For the text-containing cell, return its midpoint in (X, Y) coordinate format. 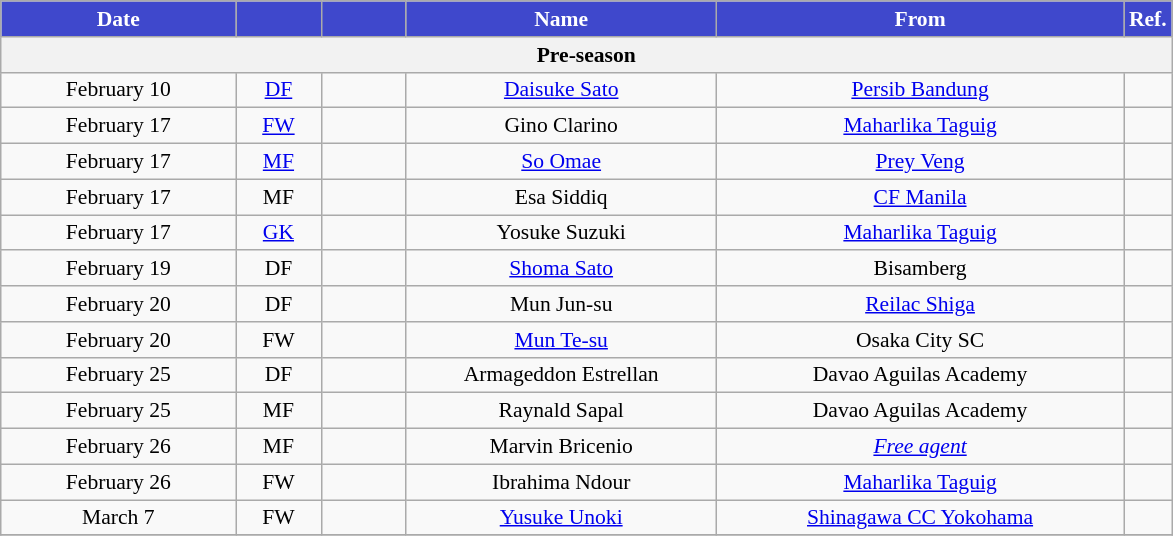
Pre-season (586, 55)
Shinagawa CC Yokohama (920, 518)
Date (118, 19)
Marvin Bricenio (561, 447)
GK (278, 233)
Gino Clarino (561, 126)
Prey Veng (920, 162)
Armageddon Estrellan (561, 375)
Bisamberg (920, 269)
From (920, 19)
Esa Siddiq (561, 197)
Persib Bandung (920, 90)
Mun Jun-su (561, 304)
Osaka City SC (920, 340)
Yusuke Unoki (561, 518)
Mun Te-su (561, 340)
Ibrahima Ndour (561, 482)
Raynald Sapal (561, 411)
Yosuke Suzuki (561, 233)
February 10 (118, 90)
Ref. (1148, 19)
Free agent (920, 447)
So Omae (561, 162)
Shoma Sato (561, 269)
Name (561, 19)
March 7 (118, 518)
February 19 (118, 269)
CF Manila (920, 197)
Daisuke Sato (561, 90)
Reilac Shiga (920, 304)
